Extract the (X, Y) coordinate from the center of the cell holding the provided text.  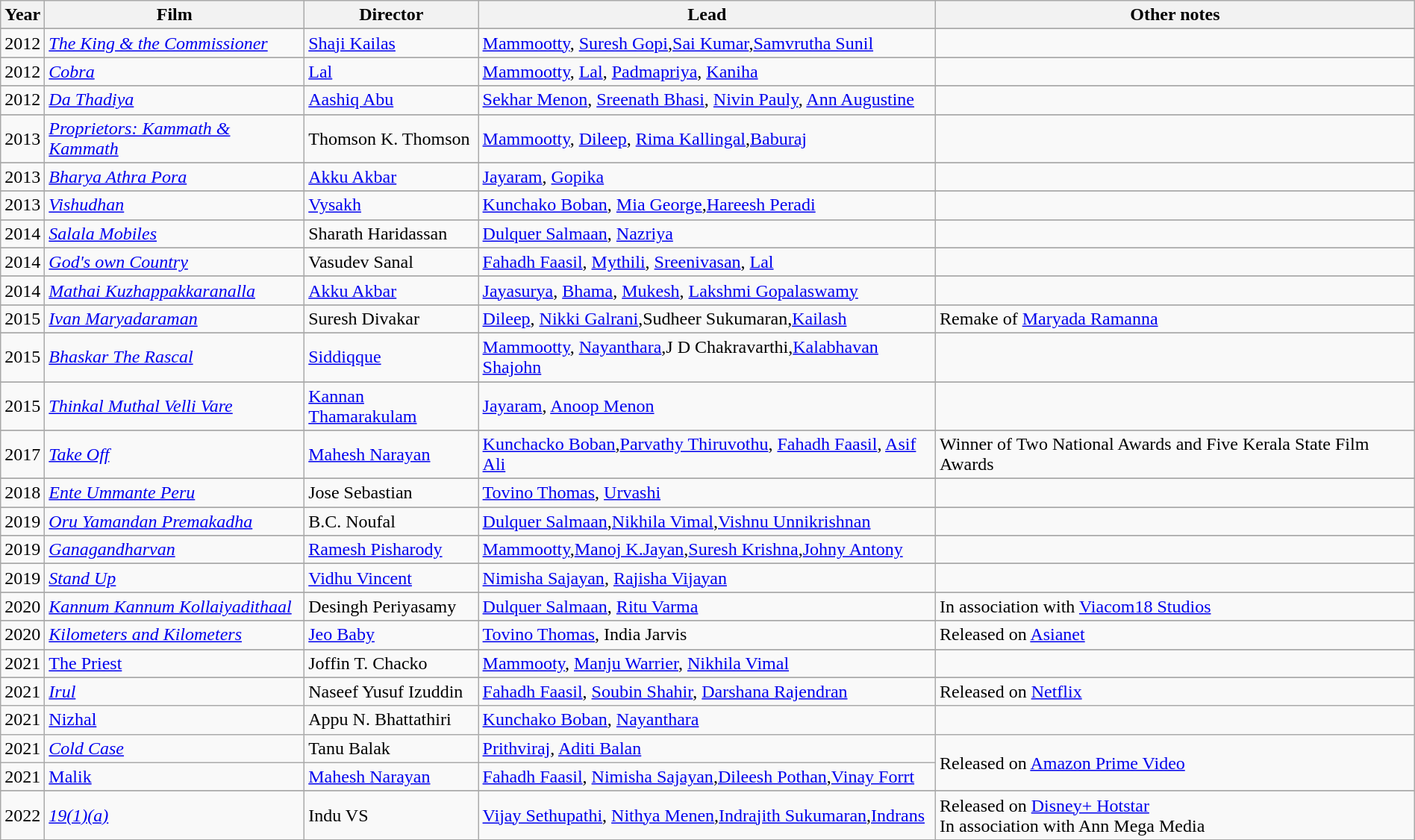
Lead (707, 15)
Naseef Yusuf Izuddin (391, 692)
Released on Asianet (1175, 635)
Cold Case (175, 748)
Proprietors: Kammath & Kammath (175, 139)
2018 (22, 493)
Suresh Divakar (391, 319)
Remake of Maryada Ramanna (1175, 319)
B.C. Noufal (391, 521)
Joffin T. Chacko (391, 663)
Jose Sebastian (391, 493)
Stand Up (175, 578)
Jeo Baby (391, 635)
Jayasurya, Bhama, Mukesh, Lakshmi Gopalaswamy (707, 290)
Kunchacko Boban,Parvathy Thiruvothu, Fahadh Faasil, Asif Ali (707, 455)
19(1)(a) (175, 815)
Tovino Thomas, Urvashi (707, 493)
Mammooty, Manju Warrier, Nikhila Vimal (707, 663)
Ente Ummante Peru (175, 493)
Kannan Thamarakulam (391, 406)
Tovino Thomas, India Jarvis (707, 635)
Oru Yamandan Premakadha (175, 521)
Bhaskar The Rascal (175, 357)
Sharath Haridassan (391, 233)
Dileep, Nikki Galrani,Sudheer Sukumaran,Kailash (707, 319)
Vasudev Sanal (391, 262)
In association with Viacom18 Studios (1175, 607)
Kunchako Boban, Nayanthara (707, 720)
Shaji Kailas (391, 43)
2022 (22, 815)
Winner of Two National Awards and Five Kerala State Film Awards (1175, 455)
Mammootty,Manoj K.Jayan,Suresh Krishna,Johny Antony (707, 550)
Mammootty, Suresh Gopi,Sai Kumar,Samvrutha Sunil (707, 43)
Nizhal (175, 720)
God's own Country (175, 262)
Mammootty, Nayanthara,J D Chakravarthi,Kalabhavan Shajohn (707, 357)
Mathai Kuzhappakkaranalla (175, 290)
Film (175, 15)
Thinkal Muthal Velli Vare (175, 406)
Released on Disney+ HotstarIn association with Ann Mega Media (1175, 815)
Dulquer Salmaan, Ritu Varma (707, 607)
Nimisha Sajayan, Rajisha Vijayan (707, 578)
Lal (391, 72)
Released on Netflix (1175, 692)
Vishudhan (175, 205)
Released on Amazon Prime Video (1175, 762)
Da Thadiya (175, 100)
Mammootty, Dileep, Rima Kallingal,Baburaj (707, 139)
Fahadh Faasil, Mythili, Sreenivasan, Lal (707, 262)
Fahadh Faasil, Nimisha Sajayan,Dileesh Pothan,Vinay Forrt (707, 777)
Ivan Maryadaraman (175, 319)
Kilometers and Kilometers (175, 635)
Mammootty, Lal, Padmapriya, Kaniha (707, 72)
The King & the Commissioner (175, 43)
Dulquer Salmaan,Nikhila Vimal,Vishnu Unnikrishnan (707, 521)
Kunchako Boban, Mia George,Hareesh Peradi (707, 205)
Siddiqque (391, 357)
Take Off (175, 455)
Kannum Kannum Kollaiyadithaal (175, 607)
Ganagandharvan (175, 550)
Other notes (1175, 15)
Ramesh Pisharody (391, 550)
Vidhu Vincent (391, 578)
Bharya Athra Pora (175, 177)
Thomson K. Thomson (391, 139)
Indu VS (391, 815)
Salala Mobiles (175, 233)
Fahadh Faasil, Soubin Shahir, Darshana Rajendran (707, 692)
Desingh Periyasamy (391, 607)
Prithviraj, Aditi Balan (707, 748)
The Priest (175, 663)
Jayaram, Gopika (707, 177)
Cobra (175, 72)
Vijay Sethupathi, Nithya Menen,Indrajith Sukumaran,Indrans (707, 815)
2017 (22, 455)
Dulquer Salmaan, Nazriya (707, 233)
Sekhar Menon, Sreenath Bhasi, Nivin Pauly, Ann Augustine (707, 100)
Aashiq Abu (391, 100)
Vysakh (391, 205)
Year (22, 15)
Director (391, 15)
Malik (175, 777)
Appu N. Bhattathiri (391, 720)
Tanu Balak (391, 748)
Irul (175, 692)
Jayaram, Anoop Menon (707, 406)
